Output the [x, y] coordinate of the center of the cell containing the given text.  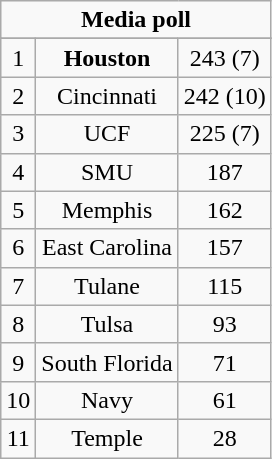
157 [224, 248]
28 [224, 438]
5 [18, 210]
7 [18, 286]
243 (7) [224, 58]
71 [224, 362]
Navy [107, 400]
Tulsa [107, 324]
East Carolina [107, 248]
6 [18, 248]
61 [224, 400]
11 [18, 438]
1 [18, 58]
8 [18, 324]
242 (10) [224, 96]
2 [18, 96]
Tulane [107, 286]
Memphis [107, 210]
115 [224, 286]
SMU [107, 172]
Media poll [136, 20]
3 [18, 134]
225 (7) [224, 134]
South Florida [107, 362]
93 [224, 324]
9 [18, 362]
10 [18, 400]
Houston [107, 58]
Cincinnati [107, 96]
162 [224, 210]
4 [18, 172]
187 [224, 172]
UCF [107, 134]
Temple [107, 438]
